Detect which cell encompasses the target text, then output its [X, Y] center coordinate. 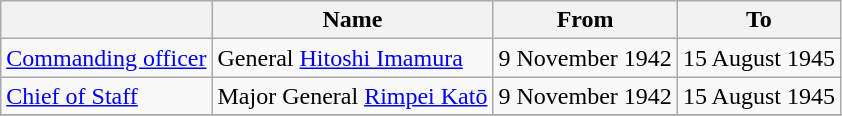
General Hitoshi Imamura [352, 58]
Name [352, 20]
To [758, 20]
Major General Rimpei Katō [352, 96]
Commanding officer [106, 58]
Chief of Staff [106, 96]
From [585, 20]
